Identify which cell holds the provided text, then report its [X, Y] central coordinate. 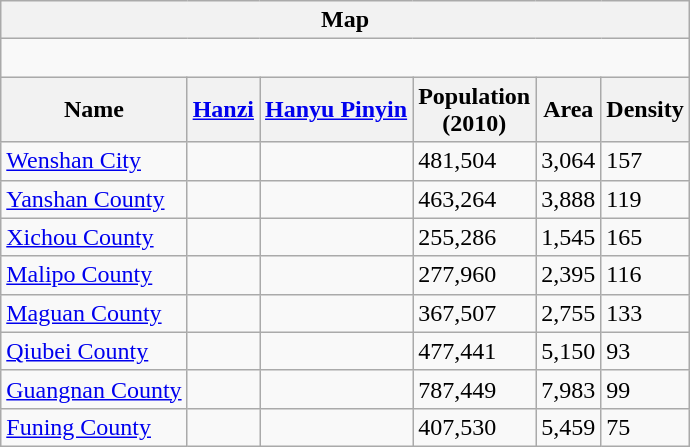
Map [345, 20]
787,449 [474, 389]
407,530 [474, 427]
93 [645, 351]
165 [645, 237]
Population(2010) [474, 110]
Xichou County [94, 237]
5,459 [568, 427]
5,150 [568, 351]
Yanshan County [94, 199]
3,888 [568, 199]
157 [645, 161]
Maguan County [94, 313]
Name [94, 110]
1,545 [568, 237]
Qiubei County [94, 351]
2,395 [568, 275]
Hanyu Pinyin [336, 110]
463,264 [474, 199]
2,755 [568, 313]
75 [645, 427]
119 [645, 199]
116 [645, 275]
7,983 [568, 389]
367,507 [474, 313]
Hanzi [223, 110]
255,286 [474, 237]
481,504 [474, 161]
Malipo County [94, 275]
133 [645, 313]
Guangnan County [94, 389]
3,064 [568, 161]
477,441 [474, 351]
Funing County [94, 427]
Area [568, 110]
Wenshan City [94, 161]
99 [645, 389]
277,960 [474, 275]
Density [645, 110]
